Capture the cell that displays the provided text and extract its (X, Y) central coordinate. 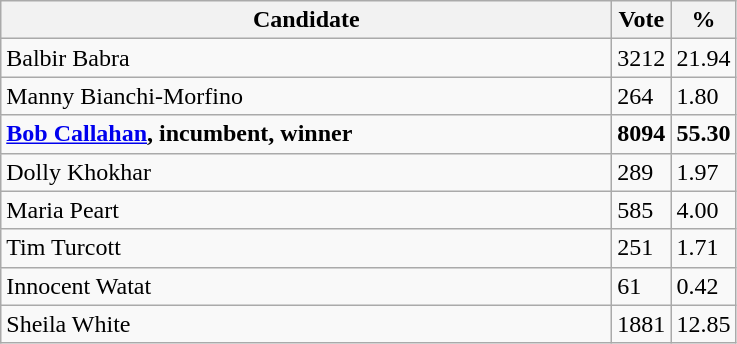
1.80 (704, 96)
Innocent Watat (306, 286)
Balbir Babra (306, 58)
Sheila White (306, 324)
585 (642, 210)
3212 (642, 58)
251 (642, 248)
8094 (642, 134)
289 (642, 172)
4.00 (704, 210)
Candidate (306, 20)
1.71 (704, 248)
Bob Callahan, incumbent, winner (306, 134)
Maria Peart (306, 210)
Manny Bianchi-Morfino (306, 96)
1.97 (704, 172)
12.85 (704, 324)
264 (642, 96)
Dolly Khokhar (306, 172)
21.94 (704, 58)
61 (642, 286)
Tim Turcott (306, 248)
Vote (642, 20)
55.30 (704, 134)
1881 (642, 324)
% (704, 20)
0.42 (704, 286)
